Scan for the cell matching the given text and deliver its [X, Y] coordinate at center. 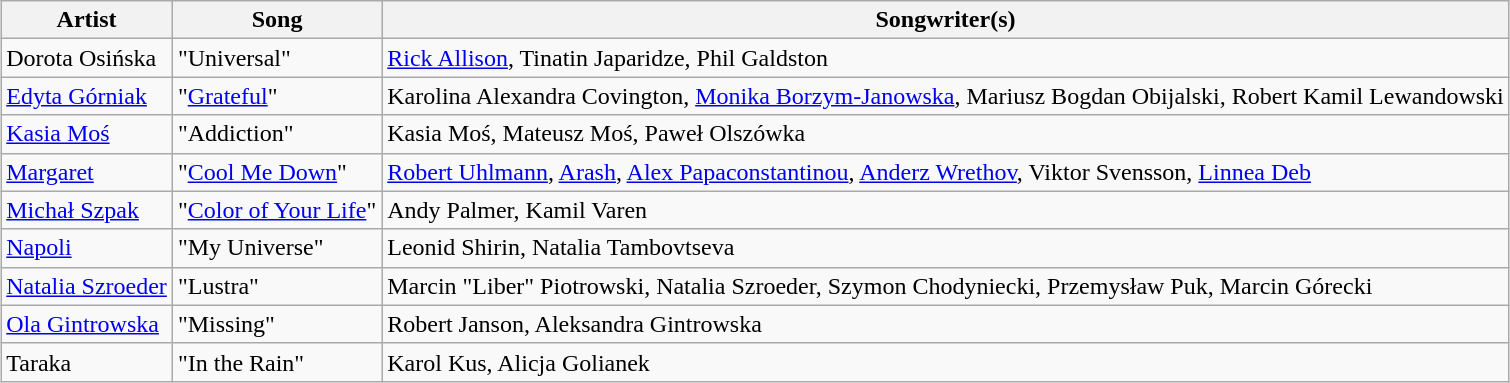
"In the Rain" [276, 362]
Robert Uhlmann, Arash, Alex Papaconstantinou, Anderz Wrethov, Viktor Svensson, Linnea Deb [946, 172]
Songwriter(s) [946, 20]
"Lustra" [276, 286]
Rick Allison, Tinatin Japaridze, Phil Galdston [946, 58]
"Universal" [276, 58]
"Missing" [276, 324]
Edyta Górniak [87, 96]
"Color of Your Life" [276, 210]
Kasia Moś, Mateusz Moś, Paweł Olszówka [946, 134]
"Addiction" [276, 134]
"Grateful" [276, 96]
Marcin "Liber" Piotrowski, Natalia Szroeder, Szymon Chodyniecki, Przemysław Puk, Marcin Górecki [946, 286]
Andy Palmer, Kamil Varen [946, 210]
Song [276, 20]
"My Universe" [276, 248]
"Cool Me Down" [276, 172]
Margaret [87, 172]
Karol Kus, Alicja Golianek [946, 362]
Taraka [87, 362]
Leonid Shirin, Natalia Tambovtseva [946, 248]
Artist [87, 20]
Natalia Szroeder [87, 286]
Ola Gintrowska [87, 324]
Michał Szpak [87, 210]
Robert Janson, Aleksandra Gintrowska [946, 324]
Kasia Moś [87, 134]
Dorota Osińska [87, 58]
Karolina Alexandra Covington, Monika Borzym-Janowska, Mariusz Bogdan Obijalski, Robert Kamil Lewandowski [946, 96]
Napoli [87, 248]
